Identify which cell holds the provided text, then report its (x, y) central coordinate. 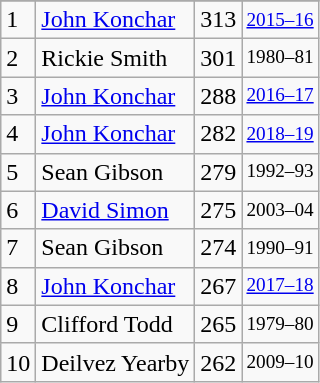
David Simon (116, 210)
1 (18, 20)
2009–10 (280, 362)
313 (218, 20)
4 (18, 134)
Clifford Todd (116, 324)
Rickie Smith (116, 58)
3 (18, 96)
6 (18, 210)
1979–80 (280, 324)
2017–18 (280, 286)
279 (218, 172)
9 (18, 324)
1980–81 (280, 58)
2016–17 (280, 96)
301 (218, 58)
288 (218, 96)
262 (218, 362)
2018–19 (280, 134)
2003–04 (280, 210)
Deilvez Yearby (116, 362)
8 (18, 286)
5 (18, 172)
10 (18, 362)
2015–16 (280, 20)
275 (218, 210)
267 (218, 286)
2 (18, 58)
282 (218, 134)
274 (218, 248)
1990–91 (280, 248)
7 (18, 248)
1992–93 (280, 172)
265 (218, 324)
